Provide the (X, Y) coordinate of the cell's center where the given text is located.  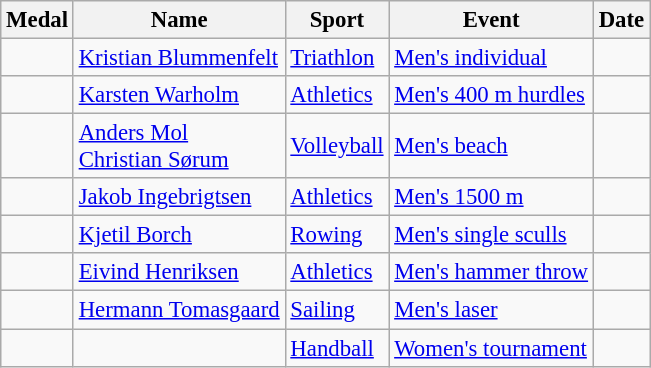
Anders MolChristian Sørum (179, 146)
Date (621, 20)
Sport (337, 20)
Eivind Henriksen (179, 273)
Jakob Ingebrigtsen (179, 197)
Kristian Blummenfelt (179, 58)
Men's beach (492, 146)
Men's single sculls (492, 235)
Kjetil Borch (179, 235)
Men's laser (492, 310)
Triathlon (337, 58)
Hermann Tomasgaard (179, 310)
Name (179, 20)
Men's 400 m hurdles (492, 95)
Men's individual (492, 58)
Sailing (337, 310)
Men's 1500 m (492, 197)
Women's tournament (492, 348)
Rowing (337, 235)
Karsten Warholm (179, 95)
Handball (337, 348)
Medal (38, 20)
Volleyball (337, 146)
Event (492, 20)
Men's hammer throw (492, 273)
